Find where the given text appears and provide that cell's center as [X, Y] coordinate. 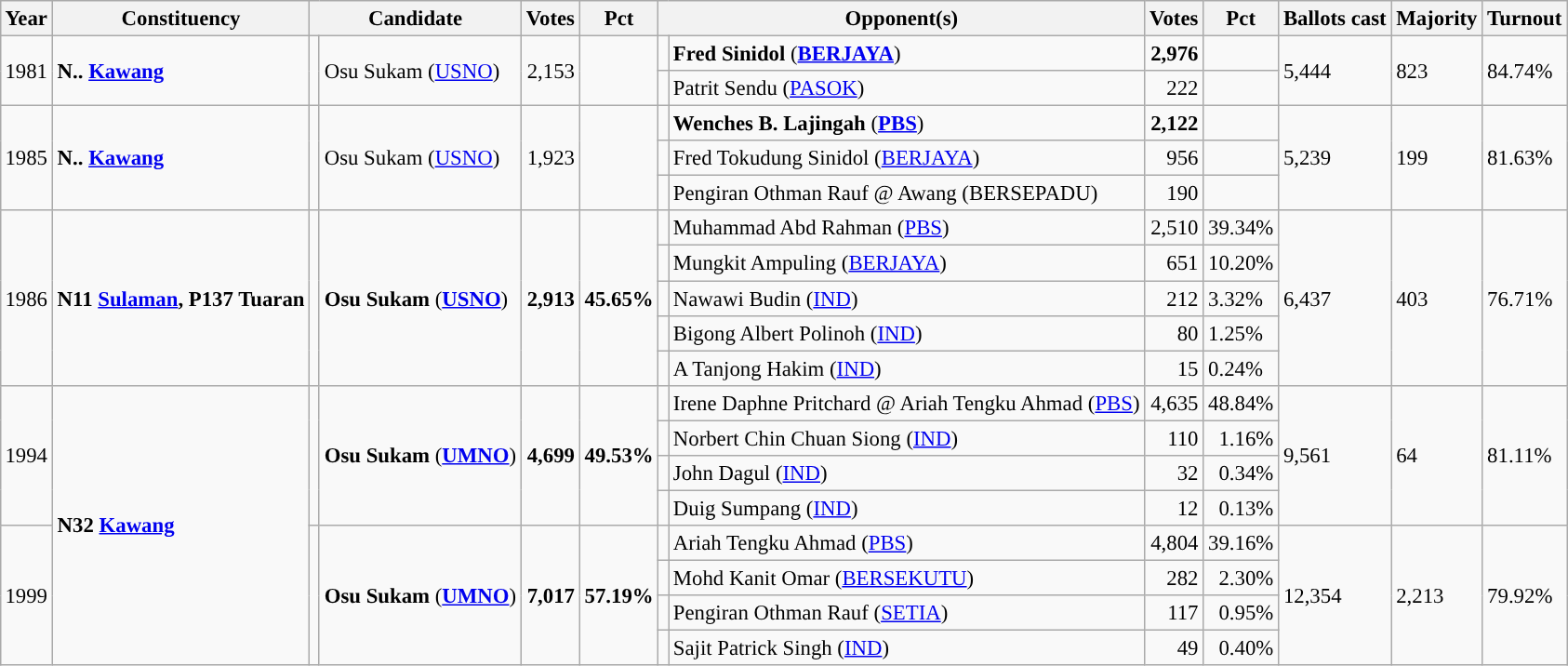
84.74% [1525, 71]
Norbert Chin Chuan Siong (IND) [906, 438]
A Tanjong Hakim (IND) [906, 368]
Bigong Albert Polinoh (IND) [906, 333]
212 [1174, 299]
45.65% [619, 298]
4,699 [551, 455]
2,510 [1174, 228]
7,017 [551, 595]
12,354 [1335, 595]
81.63% [1525, 158]
1986 [26, 298]
2,213 [1437, 595]
282 [1174, 578]
3.32% [1241, 299]
57.19% [619, 595]
Opponent(s) [902, 19]
1999 [26, 595]
2,153 [551, 71]
Duig Sumpang (IND) [906, 508]
190 [1174, 193]
N11 Sulaman, P137 Tuaran [180, 298]
Fred Tokudung Sinidol (BERJAYA) [906, 158]
2,122 [1174, 124]
49.53% [619, 455]
15 [1174, 368]
49 [1174, 647]
Ariah Tengku Ahmad (PBS) [906, 543]
110 [1174, 438]
1.16% [1241, 438]
0.95% [1241, 613]
64 [1437, 455]
Fred Sinidol (BERJAYA) [906, 53]
0.24% [1241, 368]
Mungkit Ampuling (BERJAYA) [906, 263]
4,804 [1174, 543]
Nawawi Budin (IND) [906, 299]
2.30% [1241, 578]
Patrit Sendu (PASOK) [906, 88]
32 [1174, 473]
Constituency [180, 19]
Wenches B. Lajingah (PBS) [906, 124]
1994 [26, 455]
5,444 [1335, 71]
Mohd Kanit Omar (BERSEKUTU) [906, 578]
Pengiran Othman Rauf (SETIA) [906, 613]
5,239 [1335, 158]
956 [1174, 158]
Majority [1437, 19]
Candidate [416, 19]
0.40% [1241, 647]
81.11% [1525, 455]
403 [1437, 298]
2,913 [551, 298]
12 [1174, 508]
76.71% [1525, 298]
1985 [26, 158]
80 [1174, 333]
79.92% [1525, 595]
651 [1174, 263]
Pengiran Othman Rauf @ Awang (BERSEPADU) [906, 193]
Year [26, 19]
222 [1174, 88]
1.25% [1241, 333]
10.20% [1241, 263]
117 [1174, 613]
N32 Kawang [180, 525]
Irene Daphne Pritchard @ Ariah Tengku Ahmad (PBS) [906, 403]
9,561 [1335, 455]
John Dagul (IND) [906, 473]
1,923 [551, 158]
0.34% [1241, 473]
39.16% [1241, 543]
1981 [26, 71]
Sajit Patrick Singh (IND) [906, 647]
Ballots cast [1335, 19]
39.34% [1241, 228]
199 [1437, 158]
Muhammad Abd Rahman (PBS) [906, 228]
0.13% [1241, 508]
48.84% [1241, 403]
2,976 [1174, 53]
Turnout [1525, 19]
4,635 [1174, 403]
823 [1437, 71]
6,437 [1335, 298]
